Capture the cell that displays the provided text and extract its [x, y] central coordinate. 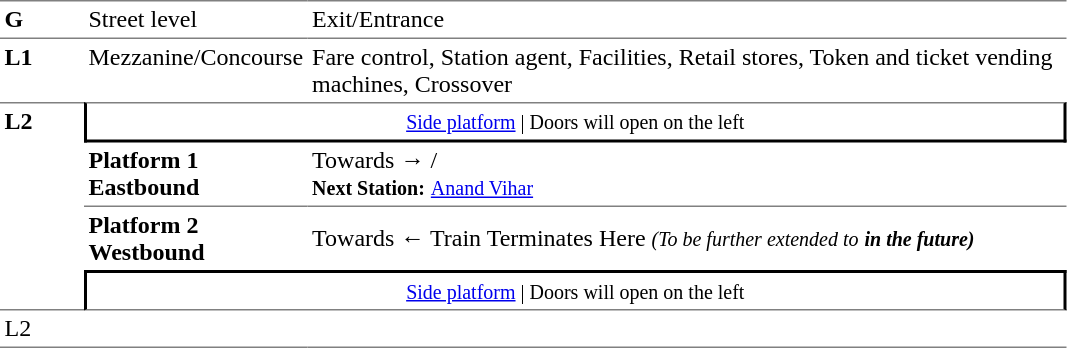
Towards → / Next Station: Anand Vihar [688, 174]
Mezzanine/Concourse [196, 70]
Platform 2Westbound [196, 238]
L1 [42, 70]
Towards ← Train Terminates Here (To be further extended to in the future) [688, 238]
Street level [196, 20]
Exit/Entrance [688, 20]
G [42, 20]
Platform 1Eastbound [196, 174]
Fare control, Station agent, Facilities, Retail stores, Token and ticket vending machines, Crossover [688, 70]
